Pinpoint the cell where the given text exists, returning its [x, y] midpoint coordinate. 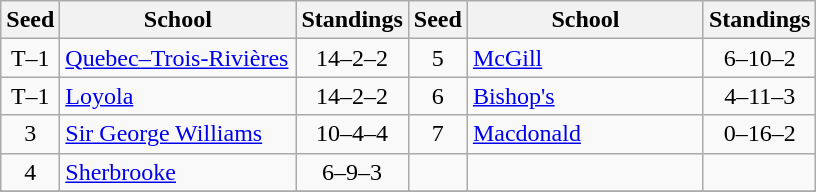
4 [30, 172]
Loyola [178, 96]
Sherbrooke [178, 172]
3 [30, 134]
0–16–2 [759, 134]
Sir George Williams [178, 134]
5 [438, 58]
Macdonald [585, 134]
7 [438, 134]
6–10–2 [759, 58]
4–11–3 [759, 96]
Bishop's [585, 96]
McGill [585, 58]
6 [438, 96]
6–9–3 [352, 172]
10–4–4 [352, 134]
Quebec–Trois-Rivières [178, 58]
